Detect which cell encompasses the target text, then output its (X, Y) center coordinate. 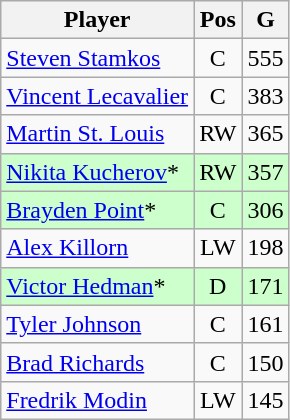
Martin St. Louis (98, 134)
365 (266, 134)
Steven Stamkos (98, 58)
Vincent Lecavalier (98, 96)
306 (266, 210)
145 (266, 400)
171 (266, 286)
Pos (218, 20)
Fredrik Modin (98, 400)
383 (266, 96)
Nikita Kucherov* (98, 172)
Brayden Point* (98, 210)
Brad Richards (98, 362)
G (266, 20)
Tyler Johnson (98, 324)
150 (266, 362)
357 (266, 172)
198 (266, 248)
Victor Hedman* (98, 286)
161 (266, 324)
Alex Killorn (98, 248)
555 (266, 58)
D (218, 286)
Player (98, 20)
